Output the (x, y) coordinate of the center of the cell containing the given text.  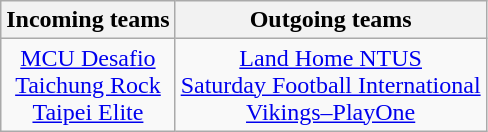
Incoming teams (88, 20)
Land Home NTUSSaturday Football InternationalVikings–PlayOne (330, 85)
Outgoing teams (330, 20)
MCU DesafioTaichung RockTaipei Elite (88, 85)
